For the text-containing cell, return its midpoint in (X, Y) coordinate format. 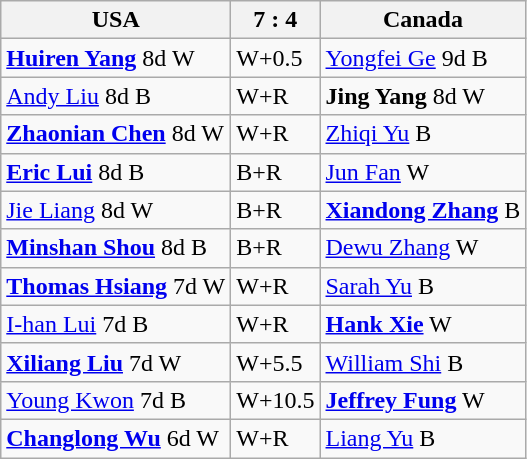
Liang Yu B (423, 438)
Yongfei Ge 9d B (423, 58)
Xiliang Liu 7d W (116, 362)
Jing Yang 8d W (423, 96)
Sarah Yu B (423, 286)
Huiren Yang 8d W (116, 58)
Xiandong Zhang B (423, 210)
W+10.5 (276, 400)
Eric Lui 8d B (116, 172)
Zhaonian Chen 8d W (116, 134)
I-han Lui 7d B (116, 324)
Jeffrey Fung W (423, 400)
William Shi B (423, 362)
Dewu Zhang W (423, 248)
Andy Liu 8d B (116, 96)
Minshan Shou 8d B (116, 248)
Hank Xie W (423, 324)
Zhiqi Yu B (423, 134)
W+5.5 (276, 362)
Jie Liang 8d W (116, 210)
Young Kwon 7d B (116, 400)
7 : 4 (276, 20)
Thomas Hsiang 7d W (116, 286)
Changlong Wu 6d W (116, 438)
Canada (423, 20)
USA (116, 20)
Jun Fan W (423, 172)
W+0.5 (276, 58)
